From the cell containing the given text, extract its center point as [x, y] coordinate. 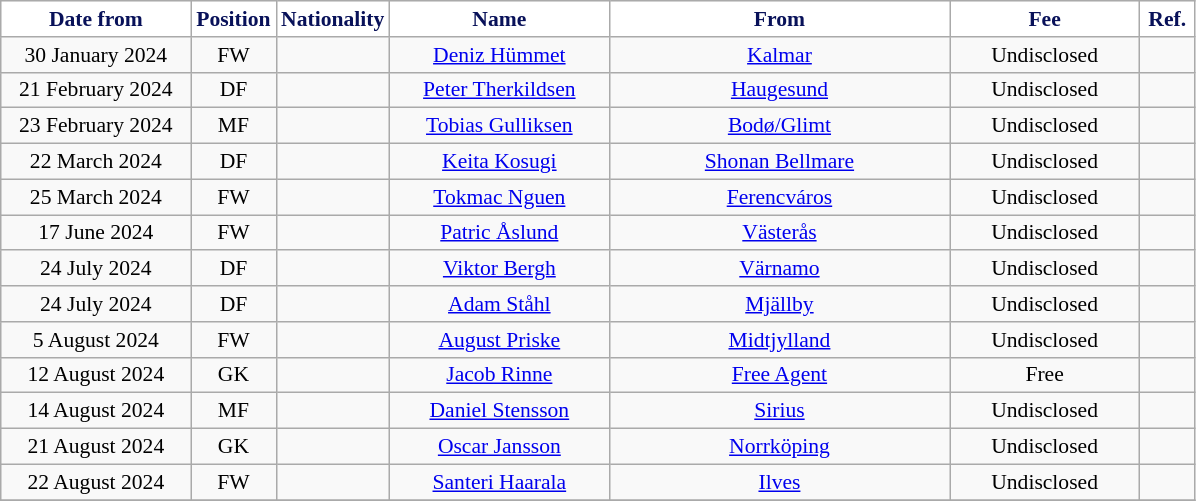
22 August 2024 [96, 482]
Position [234, 19]
Midtjylland [779, 340]
23 February 2024 [96, 126]
Sirius [779, 411]
17 June 2024 [96, 233]
Shonan Bellmare [779, 162]
22 March 2024 [96, 162]
Bodø/Glimt [779, 126]
Viktor Bergh [499, 269]
Date from [96, 19]
21 August 2024 [96, 447]
Nationality [332, 19]
Name [499, 19]
30 January 2024 [96, 55]
Fee [1045, 19]
Mjällby [779, 304]
Patric Åslund [499, 233]
Oscar Jansson [499, 447]
Ref. [1168, 19]
Free Agent [779, 375]
5 August 2024 [96, 340]
Keita Kosugi [499, 162]
Free [1045, 375]
Adam Ståhl [499, 304]
Ilves [779, 482]
Tokmac Nguen [499, 197]
Daniel Stensson [499, 411]
Santeri Haarala [499, 482]
12 August 2024 [96, 375]
21 February 2024 [96, 90]
From [779, 19]
Värnamo [779, 269]
Ferencváros [779, 197]
Peter Therkildsen [499, 90]
Haugesund [779, 90]
Tobias Gulliksen [499, 126]
Kalmar [779, 55]
Västerås [779, 233]
August Priske [499, 340]
Norrköping [779, 447]
Jacob Rinne [499, 375]
Deniz Hümmet [499, 55]
14 August 2024 [96, 411]
25 March 2024 [96, 197]
